Output the [X, Y] coordinate of the center of the cell containing the given text.  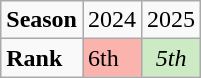
5th [172, 58]
Rank [42, 58]
2025 [172, 20]
Season [42, 20]
2024 [112, 20]
6th [112, 58]
